Find where the given text appears and provide that cell's center as [x, y] coordinate. 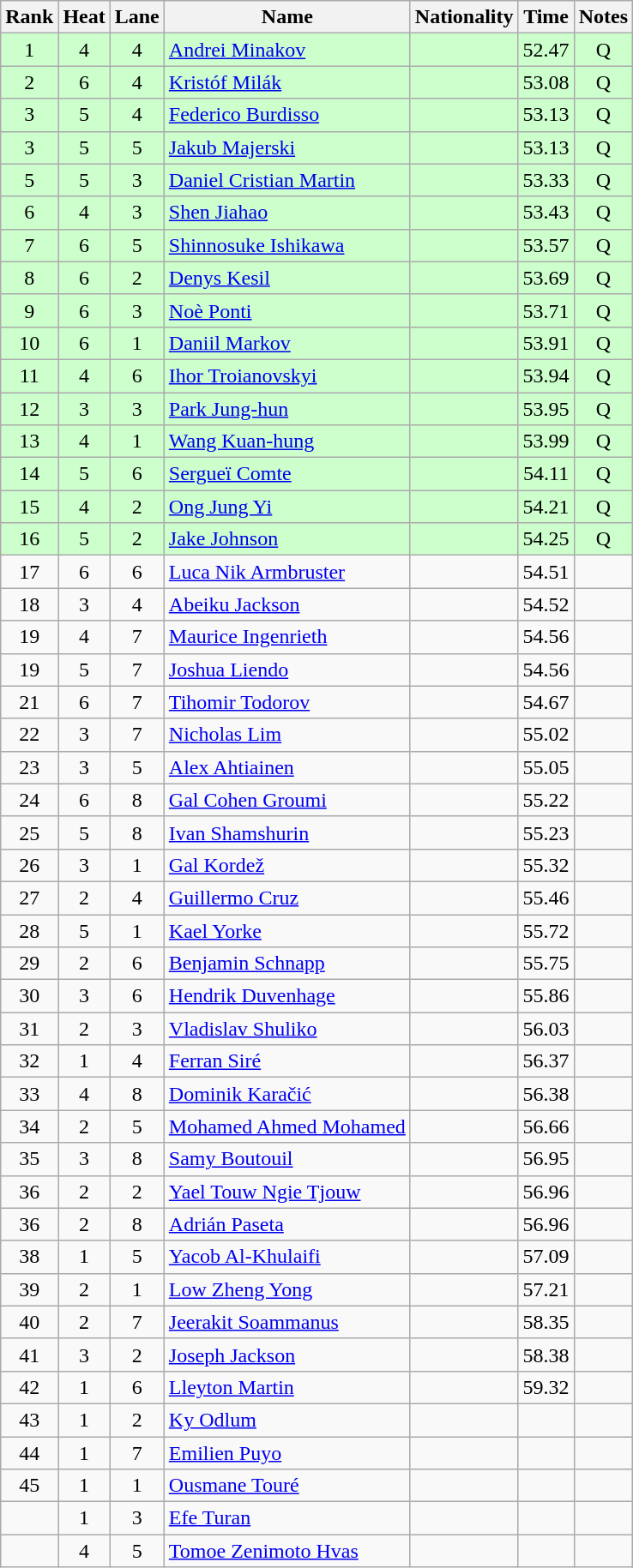
Kristóf Milák [286, 82]
42 [29, 1387]
27 [29, 898]
56.95 [546, 1159]
Dominik Karačić [286, 1094]
Samy Boutouil [286, 1159]
54.67 [546, 702]
Guillermo Cruz [286, 898]
Hendrik Duvenhage [286, 996]
Gal Cohen Groumi [286, 800]
17 [29, 572]
Notes [603, 17]
34 [29, 1126]
28 [29, 930]
52.47 [546, 50]
56.66 [546, 1126]
56.37 [546, 1061]
Jakub Majerski [286, 147]
Tihomir Todorov [286, 702]
Shen Jiahao [286, 213]
30 [29, 996]
56.38 [546, 1094]
55.05 [546, 767]
Low Zheng Yong [286, 1289]
43 [29, 1420]
Lane [137, 17]
53.99 [546, 442]
54.25 [546, 539]
11 [29, 375]
Wang Kuan-hung [286, 442]
21 [29, 702]
41 [29, 1355]
58.38 [546, 1355]
Ky Odlum [286, 1420]
9 [29, 310]
18 [29, 604]
55.32 [546, 865]
Ivan Shamshurin [286, 832]
Joseph Jackson [286, 1355]
Emilien Puyo [286, 1453]
Andrei Minakov [286, 50]
Nicholas Lim [286, 735]
Alex Ahtiainen [286, 767]
Efe Turan [286, 1518]
58.35 [546, 1322]
55.22 [546, 800]
53.08 [546, 82]
Denys Kesil [286, 278]
15 [29, 507]
Tomoe Zenimoto Hvas [286, 1551]
53.43 [546, 213]
32 [29, 1061]
Name [286, 17]
Lleyton Martin [286, 1387]
33 [29, 1094]
40 [29, 1322]
Nationality [464, 17]
25 [29, 832]
13 [29, 442]
10 [29, 343]
53.91 [546, 343]
35 [29, 1159]
Vladislav Shuliko [286, 1029]
16 [29, 539]
55.72 [546, 930]
Ousmane Touré [286, 1486]
Heat [84, 17]
29 [29, 964]
Ihor Troianovskyi [286, 375]
57.09 [546, 1257]
53.57 [546, 245]
44 [29, 1453]
Federico Burdisso [286, 115]
Noè Ponti [286, 310]
39 [29, 1289]
54.21 [546, 507]
12 [29, 409]
22 [29, 735]
Park Jung-hun [286, 409]
Maurice Ingenrieth [286, 637]
55.46 [546, 898]
Yael Touw Ngie Tjouw [286, 1192]
Daniel Cristian Martin [286, 180]
38 [29, 1257]
Jeerakit Soammanus [286, 1322]
53.71 [546, 310]
55.23 [546, 832]
55.02 [546, 735]
Ferran Siré [286, 1061]
45 [29, 1486]
53.33 [546, 180]
Yacob Al-Khulaifi [286, 1257]
Luca Nik Armbruster [286, 572]
Rank [29, 17]
Joshua Liendo [286, 670]
Jake Johnson [286, 539]
Sergueï Comte [286, 474]
53.95 [546, 409]
Daniil Markov [286, 343]
53.69 [546, 278]
Abeiku Jackson [286, 604]
59.32 [546, 1387]
Time [546, 17]
57.21 [546, 1289]
54.11 [546, 474]
26 [29, 865]
Ong Jung Yi [286, 507]
54.51 [546, 572]
55.75 [546, 964]
55.86 [546, 996]
Adrián Paseta [286, 1224]
23 [29, 767]
24 [29, 800]
Benjamin Schnapp [286, 964]
14 [29, 474]
Mohamed Ahmed Mohamed [286, 1126]
Kael Yorke [286, 930]
Shinnosuke Ishikawa [286, 245]
56.03 [546, 1029]
53.94 [546, 375]
31 [29, 1029]
Gal Kordež [286, 865]
54.52 [546, 604]
